Capture the cell that displays the provided text and extract its (X, Y) central coordinate. 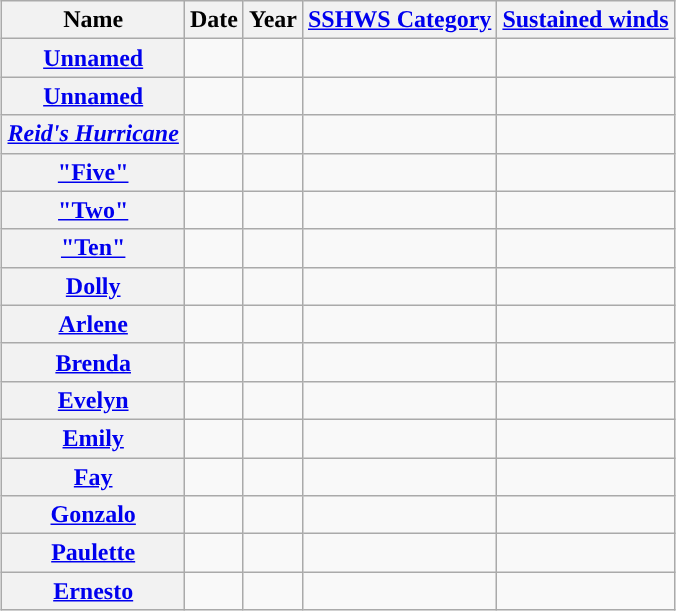
Arlene (93, 324)
Fay (93, 477)
Sustained winds (586, 20)
Year (272, 20)
"Five" (93, 172)
SSHWS Category (399, 20)
"Two" (93, 210)
Date (214, 20)
Gonzalo (93, 515)
Dolly (93, 286)
Paulette (93, 553)
Ernesto (93, 591)
Brenda (93, 362)
Name (93, 20)
Evelyn (93, 400)
Reid's Hurricane (93, 134)
Emily (93, 438)
"Ten" (93, 248)
